Locate the cell with the specified text and output its (X, Y) center coordinate. 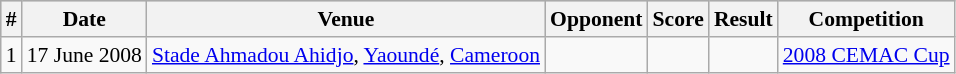
17 June 2008 (84, 55)
2008 CEMAC Cup (866, 55)
Result (744, 19)
Venue (346, 19)
Competition (866, 19)
Stade Ahmadou Ahidjo, Yaoundé, Cameroon (346, 55)
Opponent (596, 19)
Score (678, 19)
1 (12, 55)
Date (84, 19)
# (12, 19)
